Provide the [x, y] coordinate of the cell's center where the given text is located.  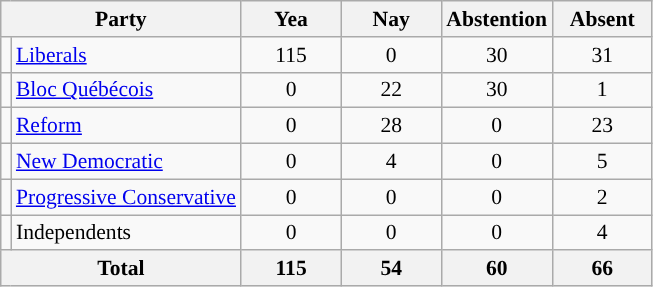
5 [602, 162]
31 [602, 55]
60 [496, 269]
Independents [126, 233]
28 [391, 126]
Progressive Conservative [126, 197]
Yea [291, 19]
2 [602, 197]
66 [602, 269]
Liberals [126, 55]
23 [602, 126]
New Democratic [126, 162]
22 [391, 90]
54 [391, 269]
Absent [602, 19]
Total [121, 269]
Party [121, 19]
1 [602, 90]
Reform [126, 126]
Abstention [496, 19]
Bloc Québécois [126, 90]
Nay [391, 19]
